Detect which cell encompasses the target text, then output its (x, y) center coordinate. 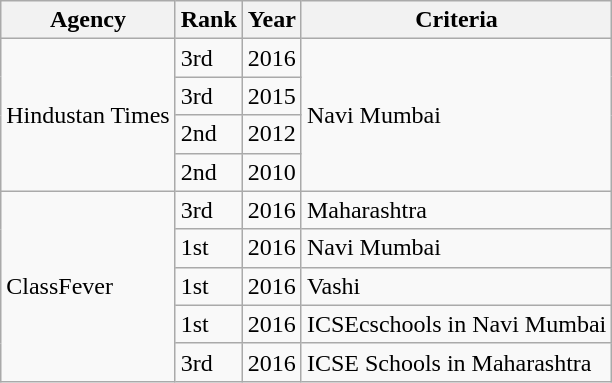
Agency (88, 20)
Criteria (456, 20)
ClassFever (88, 286)
Hindustan Times (88, 115)
ICSEcschools in Navi Mumbai (456, 324)
Vashi (456, 286)
Rank (208, 20)
ICSE Schools in Maharashtra (456, 362)
2012 (272, 134)
2015 (272, 96)
Year (272, 20)
2010 (272, 172)
Maharashtra (456, 210)
